Determine the (X, Y) coordinate at the center of the cell enclosing the given text.  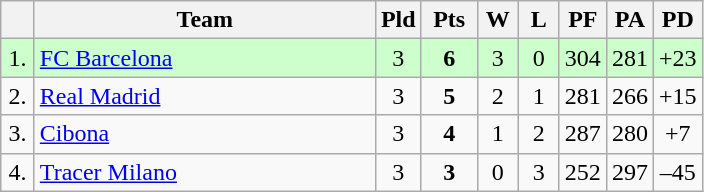
Team (204, 20)
2. (18, 96)
–45 (678, 172)
Real Madrid (204, 96)
5 (449, 96)
PD (678, 20)
+15 (678, 96)
4. (18, 172)
4 (449, 134)
+7 (678, 134)
FC Barcelona (204, 58)
Tracer Milano (204, 172)
3. (18, 134)
297 (630, 172)
287 (582, 134)
L (538, 20)
280 (630, 134)
PF (582, 20)
266 (630, 96)
PA (630, 20)
+23 (678, 58)
252 (582, 172)
304 (582, 58)
6 (449, 58)
W (498, 20)
Pts (449, 20)
Pld (398, 20)
Cibona (204, 134)
1. (18, 58)
